Search for the cell housing the specified text and yield its (x, y) center coordinate. 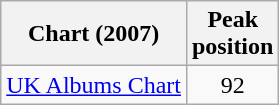
Chart (2007) (94, 34)
UK Albums Chart (94, 85)
Peakposition (232, 34)
92 (232, 85)
